From the cell containing the given text, extract its center point as (x, y) coordinate. 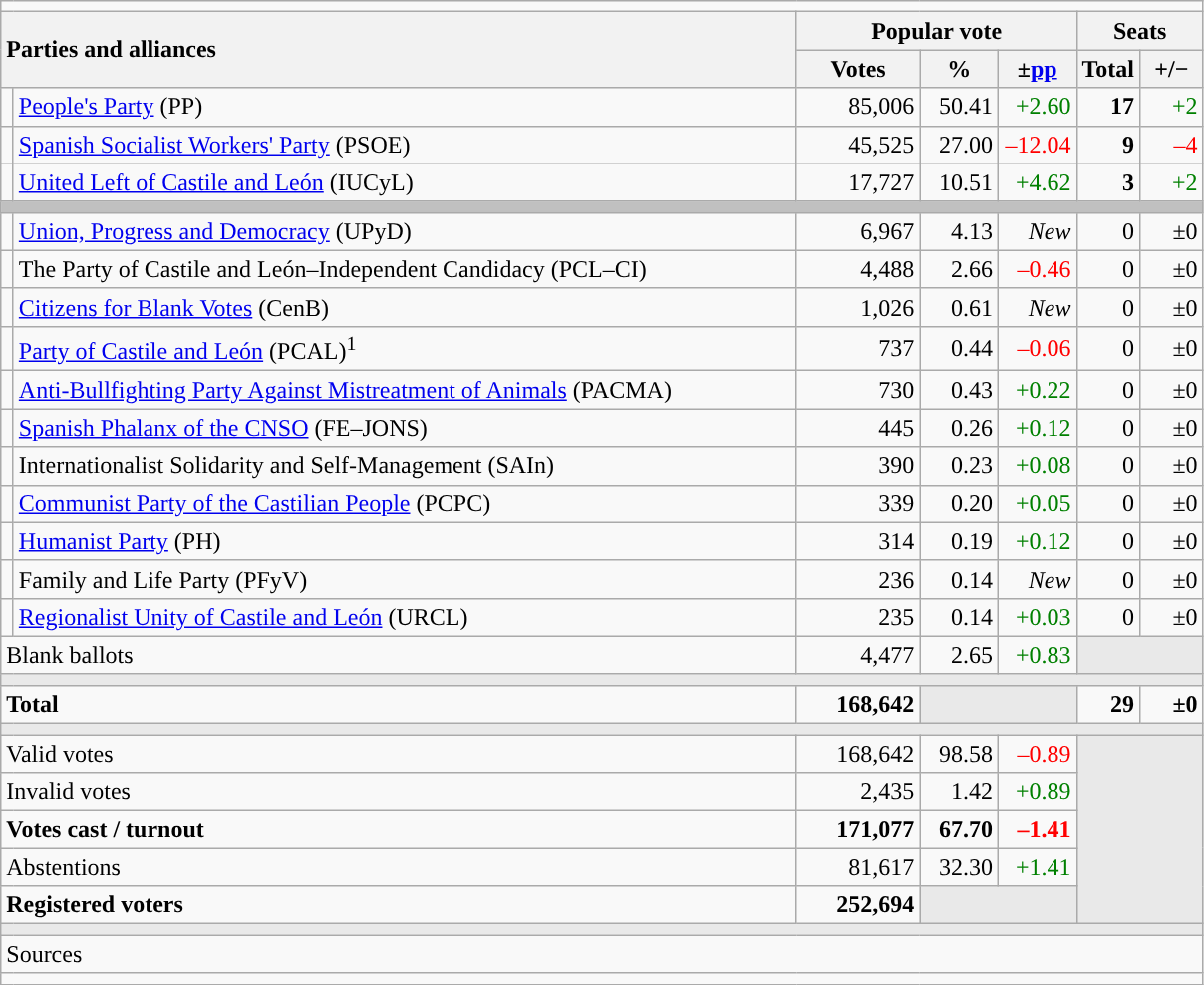
4,488 (858, 269)
17,727 (858, 182)
339 (858, 503)
3 (1108, 182)
+0.83 (1037, 655)
445 (858, 428)
Abstentions (399, 867)
32.30 (959, 867)
737 (858, 349)
236 (858, 579)
85,006 (858, 107)
171,077 (858, 829)
9 (1108, 145)
+0.03 (1037, 617)
252,694 (858, 905)
27.00 (959, 145)
–0.06 (1037, 349)
Family and Life Party (PFyV) (405, 579)
1,026 (858, 307)
Communist Party of the Castilian People (PCPC) (405, 503)
2,435 (858, 792)
+0.05 (1037, 503)
390 (858, 466)
The Party of Castile and León–Independent Candidacy (PCL–CI) (405, 269)
0.43 (959, 390)
–4 (1172, 145)
6,967 (858, 231)
67.70 (959, 829)
81,617 (858, 867)
1.42 (959, 792)
Union, Progress and Democracy (UPyD) (405, 231)
0.19 (959, 541)
+4.62 (1037, 182)
Parties and alliances (399, 50)
Registered voters (399, 905)
Seats (1140, 31)
+/− (1172, 69)
Votes cast / turnout (399, 829)
+0.22 (1037, 390)
Votes (858, 69)
Sources (602, 954)
0.20 (959, 503)
0.44 (959, 349)
98.58 (959, 754)
0.26 (959, 428)
+0.08 (1037, 466)
Spanish Phalanx of the CNSO (FE–JONS) (405, 428)
29 (1108, 704)
People's Party (PP) (405, 107)
4.13 (959, 231)
+2.60 (1037, 107)
730 (858, 390)
0.61 (959, 307)
45,525 (858, 145)
10.51 (959, 182)
±pp (1037, 69)
–0.46 (1037, 269)
–1.41 (1037, 829)
Invalid votes (399, 792)
Valid votes (399, 754)
Anti-Bullfighting Party Against Mistreatment of Animals (PACMA) (405, 390)
% (959, 69)
Party of Castile and León (PCAL)1 (405, 349)
+1.41 (1037, 867)
–0.89 (1037, 754)
United Left of Castile and León (IUCyL) (405, 182)
Blank ballots (399, 655)
Popular vote (937, 31)
2.66 (959, 269)
17 (1108, 107)
–12.04 (1037, 145)
50.41 (959, 107)
Internationalist Solidarity and Self-Management (SAIn) (405, 466)
235 (858, 617)
4,477 (858, 655)
2.65 (959, 655)
Regionalist Unity of Castile and León (URCL) (405, 617)
0.23 (959, 466)
314 (858, 541)
Citizens for Blank Votes (CenB) (405, 307)
Humanist Party (PH) (405, 541)
+0.89 (1037, 792)
Spanish Socialist Workers' Party (PSOE) (405, 145)
